Capture the cell that displays the provided text and extract its [X, Y] central coordinate. 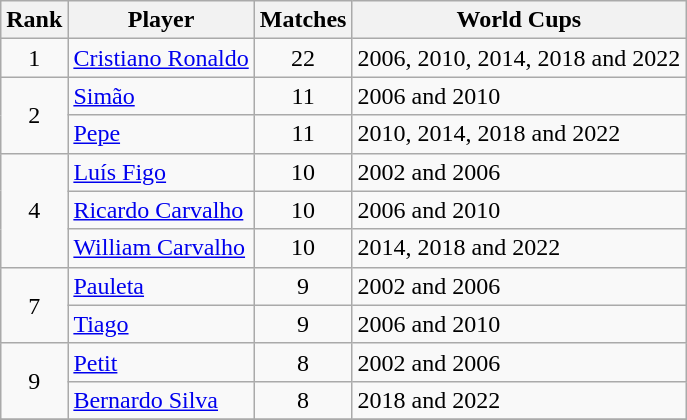
2018 and 2022 [519, 400]
Simão [161, 96]
Bernardo Silva [161, 400]
2006, 2010, 2014, 2018 and 2022 [519, 58]
William Carvalho [161, 248]
7 [34, 305]
1 [34, 58]
Cristiano Ronaldo [161, 58]
2010, 2014, 2018 and 2022 [519, 134]
World Cups [519, 20]
22 [303, 58]
Ricardo Carvalho [161, 210]
2014, 2018 and 2022 [519, 248]
2 [34, 115]
Tiago [161, 324]
Player [161, 20]
Pepe [161, 134]
Matches [303, 20]
Rank [34, 20]
Pauleta [161, 286]
Petit [161, 362]
4 [34, 210]
Luís Figo [161, 172]
